Return [X, Y] of the center of cell containing provided text 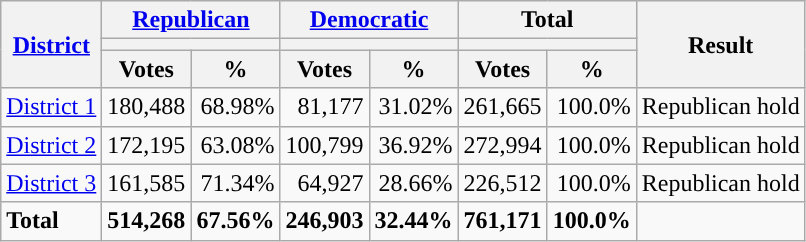
261,665 [502, 107]
28.66% [414, 183]
64,927 [324, 183]
Democratic [369, 20]
272,994 [502, 145]
71.34% [236, 183]
31.02% [414, 107]
68.98% [236, 107]
District 2 [52, 145]
63.08% [236, 145]
Result [720, 44]
Republican [191, 20]
246,903 [324, 221]
180,488 [146, 107]
761,171 [502, 221]
District 3 [52, 183]
District [52, 44]
32.44% [414, 221]
36.92% [414, 145]
81,177 [324, 107]
District 1 [52, 107]
226,512 [502, 183]
67.56% [236, 221]
514,268 [146, 221]
161,585 [146, 183]
100,799 [324, 145]
172,195 [146, 145]
